Determine the (X, Y) coordinate at the center of the cell enclosing the given text.  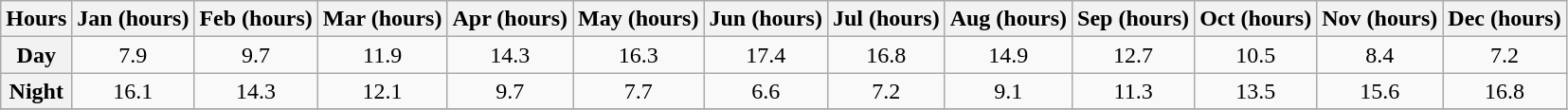
11.9 (383, 55)
May (hours) (639, 19)
7.9 (133, 55)
16.1 (133, 91)
Hours (36, 19)
Mar (hours) (383, 19)
Feb (hours) (256, 19)
12.1 (383, 91)
12.7 (1133, 55)
17.4 (766, 55)
Jul (hours) (886, 19)
Apr (hours) (510, 19)
Sep (hours) (1133, 19)
14.9 (1008, 55)
7.7 (639, 91)
16.3 (639, 55)
13.5 (1256, 91)
Oct (hours) (1256, 19)
10.5 (1256, 55)
Dec (hours) (1505, 19)
Jun (hours) (766, 19)
6.6 (766, 91)
Aug (hours) (1008, 19)
11.3 (1133, 91)
8.4 (1379, 55)
Day (36, 55)
Nov (hours) (1379, 19)
Jan (hours) (133, 19)
15.6 (1379, 91)
Night (36, 91)
9.1 (1008, 91)
